Search for the cell housing the specified text and yield its (x, y) center coordinate. 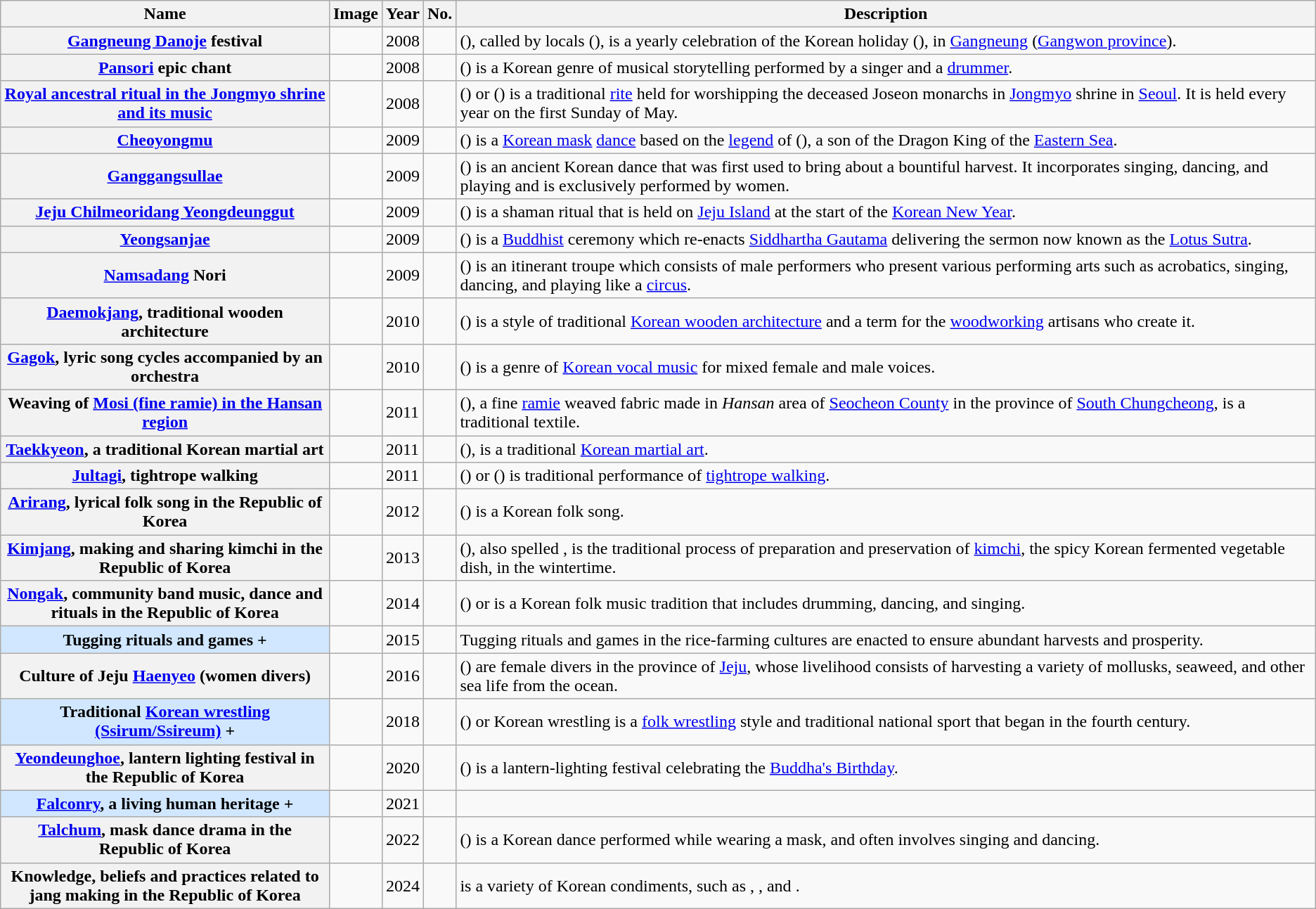
() is a shaman ritual that is held on Jeju Island at the start of the Korean New Year. (886, 212)
2024 (402, 886)
2016 (402, 676)
Traditional Korean wrestling (Ssirum/Ssireum) + (165, 721)
No. (439, 14)
Daemokjang, traditional wooden architecture (165, 321)
() is a Korean mask dance based on the legend of (), a son of the Dragon King of the Eastern Sea. (886, 140)
() is a lantern-lighting festival celebrating the Buddha's Birthday. (886, 768)
Image (356, 14)
() is a Buddhist ceremony which re-enacts Siddhartha Gautama delivering the sermon now known as the Lotus Sutra. (886, 239)
Nongak, community band music, dance and rituals in the Republic of Korea (165, 603)
Taekkyeon, a traditional Korean martial art (165, 449)
(), called by locals (), is a yearly celebration of the Korean holiday (), in Gangneung (Gangwon province). (886, 41)
Tugging rituals and games in the rice-farming cultures are enacted to ensure abundant harvests and prosperity. (886, 640)
2022 (402, 839)
Yeondeunghoe, lantern lighting festival in the Republic of Korea (165, 768)
(), is a traditional Korean martial art. (886, 449)
() is a style of traditional Korean wooden architecture and a term for the woodworking artisans who create it. (886, 321)
Jeju Chilmeoridang Yeongdeunggut (165, 212)
2020 (402, 768)
Cheoyongmu (165, 140)
Weaving of Mosi (fine ramie) in the Hansan region (165, 412)
() is a Korean genre of musical storytelling performed by a singer and a drummer. (886, 67)
Tugging rituals and games + (165, 640)
Yeongsanjae (165, 239)
Arirang, lyrical folk song in the Republic of Korea (165, 512)
Talchum, mask dance drama in the Republic of Korea (165, 839)
2012 (402, 512)
() is a Korean folk song. (886, 512)
Year (402, 14)
2013 (402, 558)
Royal ancestral ritual in the Jongmyo shrine and its music (165, 104)
2021 (402, 804)
Jultagi, tightrope walking (165, 476)
(), a fine ramie weaved fabric made in Hansan area of Seocheon County in the province of South Chungcheong, is a traditional textile. (886, 412)
() is a Korean dance performed while wearing a mask, and often involves singing and dancing. (886, 839)
() or is a Korean folk music tradition that includes drumming, dancing, and singing. (886, 603)
Knowledge, beliefs and practices related to jang making in the Republic of Korea (165, 886)
Kimjang, making and sharing kimchi in the Republic of Korea (165, 558)
() is a genre of Korean vocal music for mixed female and male voices. (886, 367)
() or () is traditional performance of tightrope walking. (886, 476)
Name (165, 14)
Falconry, a living human heritage + (165, 804)
Ganggangsullae (165, 176)
2014 (402, 603)
Namsadang Nori (165, 276)
Gangneung Danoje festival (165, 41)
Gagok, lyric song cycles accompanied by an orchestra (165, 367)
is a variety of Korean condiments, such as , , and . (886, 886)
2015 (402, 640)
Pansori epic chant (165, 67)
Culture of Jeju Haenyeo (women divers) (165, 676)
Description (886, 14)
() or Korean wrestling is a folk wrestling style and traditional national sport that began in the fourth century. (886, 721)
2018 (402, 721)
